For the text-containing cell, return its midpoint in [X, Y] coordinate format. 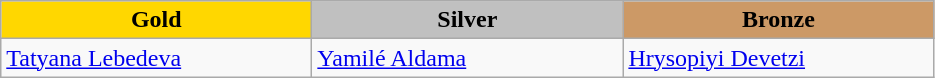
Yamilé Aldama [468, 58]
Bronze [778, 20]
Gold [156, 20]
Silver [468, 20]
Tatyana Lebedeva [156, 58]
Hrysopiyi Devetzi [778, 58]
